Identify which cell holds the provided text, then report its [X, Y] central coordinate. 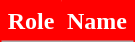
Role [32, 22]
Name [98, 22]
